Locate the cell with the specified text and output its [X, Y] center coordinate. 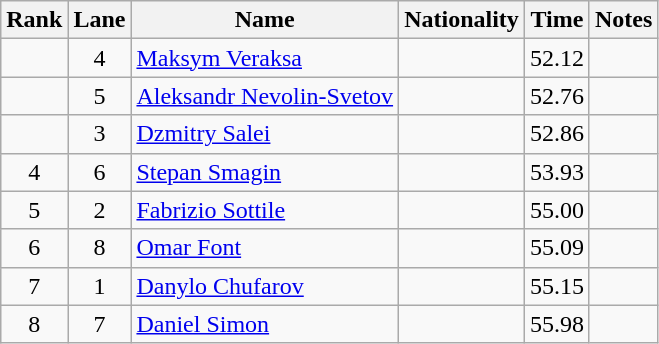
55.00 [556, 210]
Dzmitry Salei [265, 134]
52.12 [556, 58]
Aleksandr Nevolin-Svetov [265, 96]
52.76 [556, 96]
Time [556, 20]
3 [100, 134]
Fabrizio Sottile [265, 210]
Stepan Smagin [265, 172]
55.98 [556, 324]
55.09 [556, 248]
Maksym Veraksa [265, 58]
Daniel Simon [265, 324]
55.15 [556, 286]
Name [265, 20]
1 [100, 286]
Nationality [462, 20]
Danylo Chufarov [265, 286]
Notes [623, 20]
53.93 [556, 172]
2 [100, 210]
Lane [100, 20]
Omar Font [265, 248]
52.86 [556, 134]
Rank [34, 20]
